Scan for the cell matching the given text and deliver its [x, y] coordinate at center. 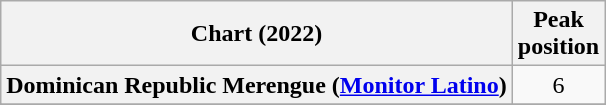
Chart (2022) [257, 34]
Peakposition [558, 34]
6 [558, 85]
Dominican Republic Merengue (Monitor Latino) [257, 85]
